Find where the given text appears and provide that cell's center as (x, y) coordinate. 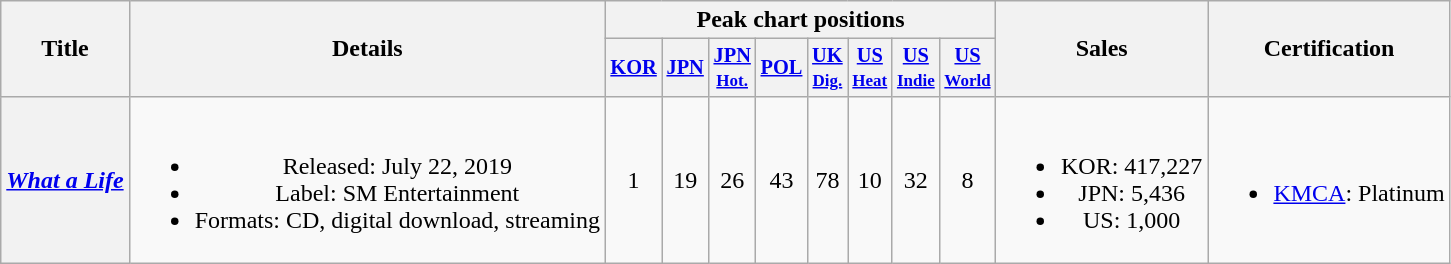
USHeat (870, 68)
26 (732, 180)
KMCA: Platinum (1329, 180)
Certification (1329, 49)
JPN (686, 68)
JPNHot. (732, 68)
KOR (634, 68)
KOR: 417,227JPN: 5,436US: 1,000 (1101, 180)
What a Life (65, 180)
USWorld (968, 68)
Peak chart positions (801, 20)
1 (634, 180)
32 (916, 180)
Details (367, 49)
43 (782, 180)
UKDig. (827, 68)
Sales (1101, 49)
USIndie (916, 68)
POL (782, 68)
10 (870, 180)
78 (827, 180)
19 (686, 180)
Released: July 22, 2019Label: SM EntertainmentFormats: CD, digital download, streaming (367, 180)
Title (65, 49)
8 (968, 180)
